Capture the cell that displays the provided text and extract its [x, y] central coordinate. 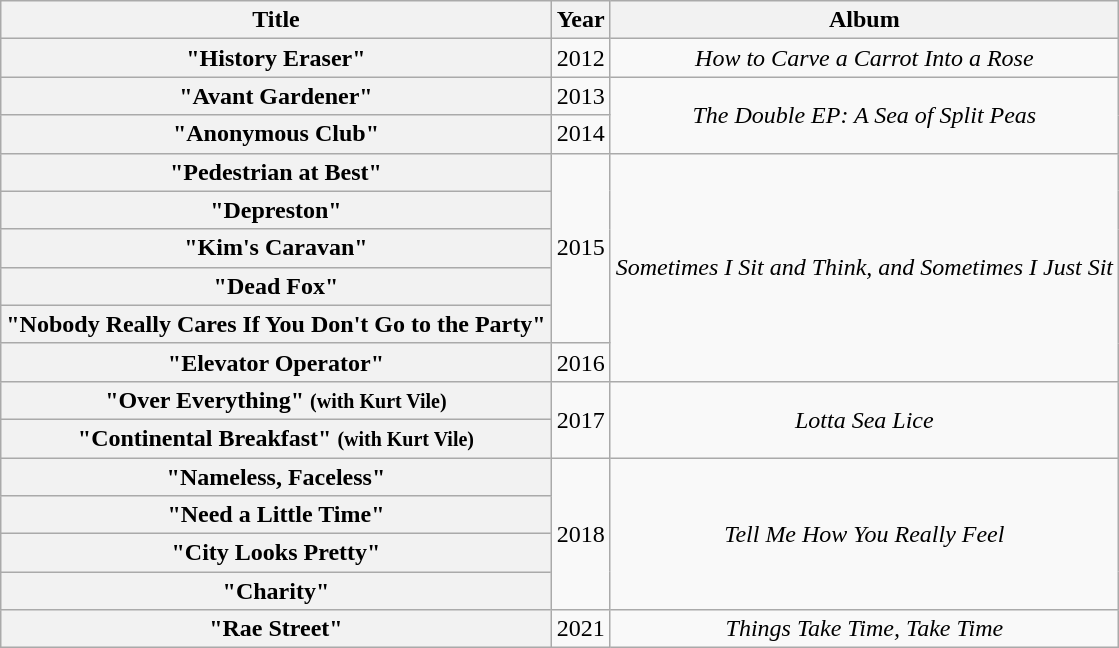
2018 [580, 534]
"Kim's Caravan" [276, 248]
Album [864, 20]
2012 [580, 58]
Title [276, 20]
Things Take Time, Take Time [864, 629]
2014 [580, 134]
2013 [580, 96]
"Over Everything" (with Kurt Vile) [276, 400]
How to Carve a Carrot Into a Rose [864, 58]
"Dead Fox" [276, 286]
2015 [580, 248]
Year [580, 20]
"Need a Little Time" [276, 515]
The Double EP: A Sea of Split Peas [864, 115]
"Charity" [276, 591]
"Elevator Operator" [276, 362]
"History Eraser" [276, 58]
"Depreston" [276, 210]
Lotta Sea Lice [864, 419]
"Anonymous Club" [276, 134]
"Rae Street" [276, 629]
2016 [580, 362]
"Nobody Really Cares If You Don't Go to the Party" [276, 324]
"Continental Breakfast" (with Kurt Vile) [276, 438]
"City Looks Pretty" [276, 553]
Sometimes I Sit and Think, and Sometimes I Just Sit [864, 267]
"Pedestrian at Best" [276, 172]
2021 [580, 629]
"Nameless, Faceless" [276, 477]
Tell Me How You Really Feel [864, 534]
"Avant Gardener" [276, 96]
2017 [580, 419]
